Identify which cell holds the provided text, then report its [x, y] central coordinate. 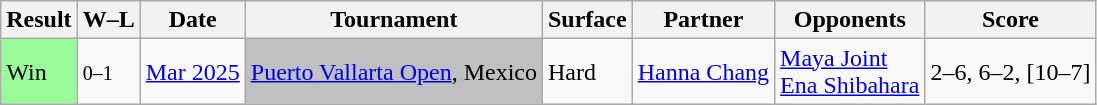
0–1 [108, 72]
W–L [108, 20]
Opponents [850, 20]
2–6, 6–2, [10–7] [1010, 72]
Partner [703, 20]
Surface [587, 20]
Score [1010, 20]
Win [39, 72]
Result [39, 20]
Hanna Chang [703, 72]
Maya Joint Ena Shibahara [850, 72]
Tournament [394, 20]
Mar 2025 [192, 72]
Puerto Vallarta Open, Mexico [394, 72]
Date [192, 20]
Hard [587, 72]
